Return the [X, Y] coordinate for the center point of the cell that contains the specified text.  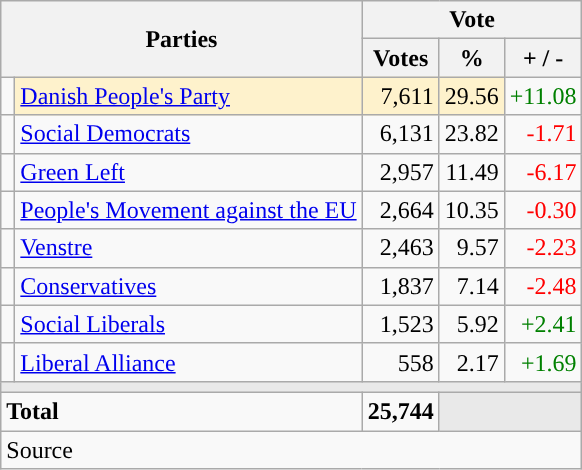
10.35 [472, 210]
2,664 [400, 210]
2,957 [400, 172]
Social Democrats [188, 134]
5.92 [472, 324]
-1.71 [543, 134]
2.17 [472, 362]
Parties [182, 39]
People's Movement against the EU [188, 210]
29.56 [472, 96]
25,744 [400, 411]
Vote [472, 20]
2,463 [400, 248]
9.57 [472, 248]
Danish People's Party [188, 96]
-6.17 [543, 172]
+11.08 [543, 96]
+2.41 [543, 324]
+1.69 [543, 362]
1,523 [400, 324]
11.49 [472, 172]
-2.23 [543, 248]
Venstre [188, 248]
Total [182, 411]
Conservatives [188, 286]
% [472, 58]
558 [400, 362]
-2.48 [543, 286]
1,837 [400, 286]
Social Liberals [188, 324]
7,611 [400, 96]
-0.30 [543, 210]
23.82 [472, 134]
Votes [400, 58]
7.14 [472, 286]
Liberal Alliance [188, 362]
Green Left [188, 172]
Source [292, 449]
6,131 [400, 134]
+ / - [543, 58]
